Provide the (X, Y) coordinate of the cell's center where the given text is located.  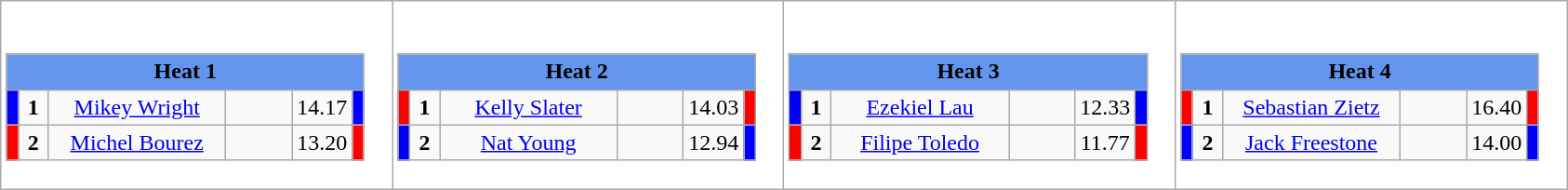
Heat 3 (968, 72)
Jack Freestone (1311, 142)
14.03 (714, 107)
11.77 (1105, 142)
13.20 (322, 142)
Filipe Toledo (921, 142)
12.33 (1105, 107)
Michel Bourez (138, 142)
Ezekiel Lau (921, 107)
Mikey Wright (138, 107)
Nat Young (528, 142)
Heat 3 1 Ezekiel Lau 12.33 2 Filipe Toledo 11.77 (980, 95)
Heat 1 1 Mikey Wright 14.17 2 Michel Bourez 13.20 (197, 95)
14.00 (1497, 142)
12.94 (714, 142)
Heat 2 (577, 72)
Heat 4 (1360, 72)
16.40 (1497, 107)
Heat 1 (185, 72)
Sebastian Zietz (1311, 107)
Heat 4 1 Sebastian Zietz 16.40 2 Jack Freestone 14.00 (1371, 95)
Kelly Slater (528, 107)
14.17 (322, 107)
Heat 2 1 Kelly Slater 14.03 2 Nat Young 12.94 (588, 95)
